Provide the (X, Y) coordinate of the cell's center where the given text is located.  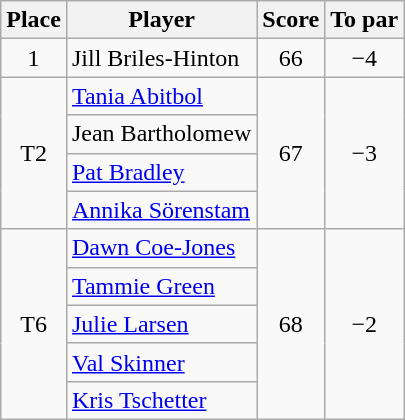
Julie Larsen (161, 324)
66 (291, 58)
Tania Abitbol (161, 96)
Tammie Green (161, 286)
Kris Tschetter (161, 400)
1 (34, 58)
Val Skinner (161, 362)
−4 (364, 58)
Player (161, 20)
Annika Sörenstam (161, 210)
Dawn Coe-Jones (161, 248)
Jean Bartholomew (161, 134)
−2 (364, 324)
67 (291, 153)
To par (364, 20)
T2 (34, 153)
T6 (34, 324)
Score (291, 20)
68 (291, 324)
Place (34, 20)
Jill Briles-Hinton (161, 58)
Pat Bradley (161, 172)
−3 (364, 153)
